From the cell containing the given text, extract its center point as [x, y] coordinate. 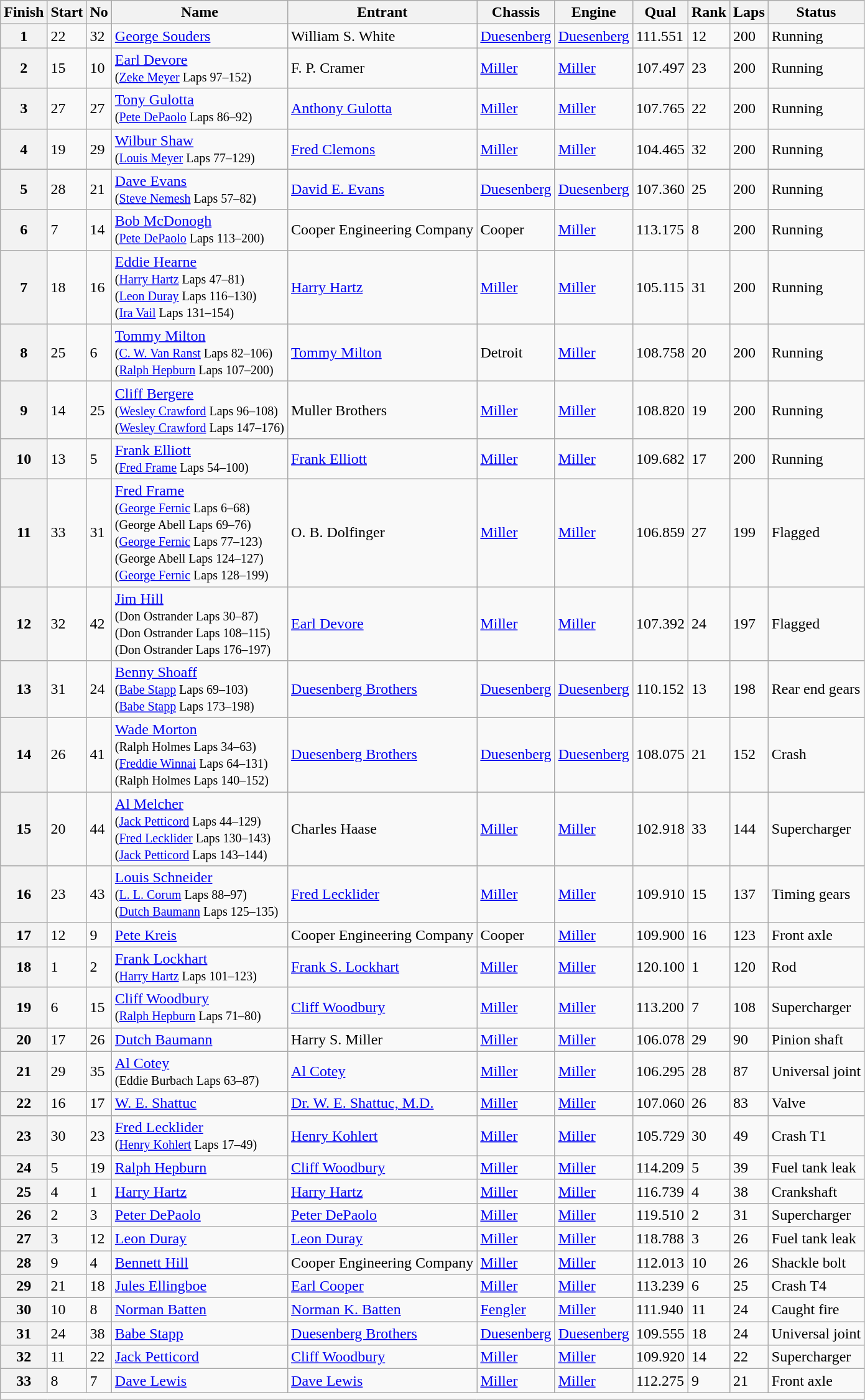
Babe Stapp [199, 1333]
Fred Frame (George Fernic Laps 6–68)(George Abell Laps 69–76)(George Fernic Laps 77–123)(George Abell Laps 124–127)(George Fernic Laps 128–199) [199, 532]
109.900 [660, 935]
120.100 [660, 967]
Start [67, 12]
Frank Elliott(Fred Frame Laps 54–100) [199, 459]
Wade Morton(Ralph Holmes Laps 34–63)(Freddie Winnai Laps 64–131)(Ralph Holmes Laps 140–152) [199, 755]
107.765 [660, 108]
105.729 [660, 1135]
152 [749, 755]
105.115 [660, 287]
108.820 [660, 410]
Jack Petticord [199, 1357]
90 [749, 1039]
42 [99, 624]
Dutch Baumann [199, 1039]
43 [99, 895]
Frank S. Lockhart [382, 967]
41 [99, 755]
Crash [816, 755]
106.078 [660, 1039]
199 [749, 532]
Rear end gears [816, 689]
W. E. Shattuc [199, 1103]
107.360 [660, 189]
Tommy Milton [382, 352]
Earl Devore [382, 624]
Bob McDonogh(Pete DePaolo Laps 113–200) [199, 230]
Name [199, 12]
107.392 [660, 624]
Crash T1 [816, 1135]
Harry S. Miller [382, 1039]
Earl Cooper [382, 1286]
Rank [709, 12]
107.497 [660, 68]
102.918 [660, 829]
113.239 [660, 1286]
109.682 [660, 459]
108.758 [660, 352]
Rod [816, 967]
Wilbur Shaw (Louis Meyer Laps 77–129) [199, 149]
Detroit [516, 352]
No [99, 12]
109.555 [660, 1333]
118.788 [660, 1238]
111.551 [660, 36]
107.060 [660, 1103]
F. P. Cramer [382, 68]
Pinion shaft [816, 1039]
Crankshaft [816, 1191]
83 [749, 1103]
Cliff Bergere (Wesley Crawford Laps 96–108)(Wesley Crawford Laps 147–176) [199, 410]
Chassis [516, 12]
114.209 [660, 1167]
104.465 [660, 149]
108.075 [660, 755]
44 [99, 829]
106.295 [660, 1072]
Valve [816, 1103]
119.510 [660, 1215]
109.910 [660, 895]
197 [749, 624]
Status [816, 12]
Henry Kohlert [382, 1135]
Al Melcher (Jack Petticord Laps 44–129)(Fred Lecklider Laps 130–143)(Jack Petticord Laps 143–144) [199, 829]
113.175 [660, 230]
Tommy Milton (C. W. Van Ranst Laps 82–106)(Ralph Hepburn Laps 107–200) [199, 352]
144 [749, 829]
Crash T4 [816, 1286]
39 [749, 1167]
110.152 [660, 689]
William S. White [382, 36]
87 [749, 1072]
Fengler [516, 1310]
Dave Evans (Steve Nemesh Laps 57–82) [199, 189]
Bennett Hill [199, 1263]
Fred Lecklider(Henry Kohlert Laps 17–49) [199, 1135]
Charles Haase [382, 829]
Norman K. Batten [382, 1310]
Laps [749, 12]
Jules Ellingboe [199, 1286]
106.859 [660, 532]
George Souders [199, 36]
Fred Clemons [382, 149]
108 [749, 1007]
Tony Gulotta(Pete DePaolo Laps 86–92) [199, 108]
112.275 [660, 1381]
Jim Hill (Don Ostrander Laps 30–87)(Don Ostrander Laps 108–115)(Don Ostrander Laps 176–197) [199, 624]
35 [99, 1072]
Finish [24, 12]
Frank Lockhart (Harry Hartz Laps 101–123) [199, 967]
Frank Elliott [382, 459]
111.940 [660, 1310]
Timing gears [816, 895]
Al Cotey (Eddie Burbach Laps 63–87) [199, 1072]
Shackle bolt [816, 1263]
137 [749, 895]
Entrant [382, 12]
Dr. W. E. Shattuc, M.D. [382, 1103]
David E. Evans [382, 189]
Eddie Hearne(Harry Hartz Laps 47–81)(Leon Duray Laps 116–130)(Ira Vail Laps 131–154) [199, 287]
Muller Brothers [382, 410]
198 [749, 689]
120 [749, 967]
Fred Lecklider [382, 895]
Norman Batten [199, 1310]
Engine [593, 12]
Caught fire [816, 1310]
Louis Schneider (L. L. Corum Laps 88–97)(Dutch Baumann Laps 125–135) [199, 895]
Earl Devore(Zeke Meyer Laps 97–152) [199, 68]
Cliff Woodbury(Ralph Hepburn Laps 71–80) [199, 1007]
Benny Shoaff (Babe Stapp Laps 69–103)(Babe Stapp Laps 173–198) [199, 689]
Ralph Hepburn [199, 1167]
112.013 [660, 1263]
123 [749, 935]
Pete Kreis [199, 935]
49 [749, 1135]
109.920 [660, 1357]
Al Cotey [382, 1072]
116.739 [660, 1191]
Qual [660, 12]
O. B. Dolfinger [382, 532]
Anthony Gulotta [382, 108]
113.200 [660, 1007]
